Search for the cell housing the specified text and yield its [X, Y] center coordinate. 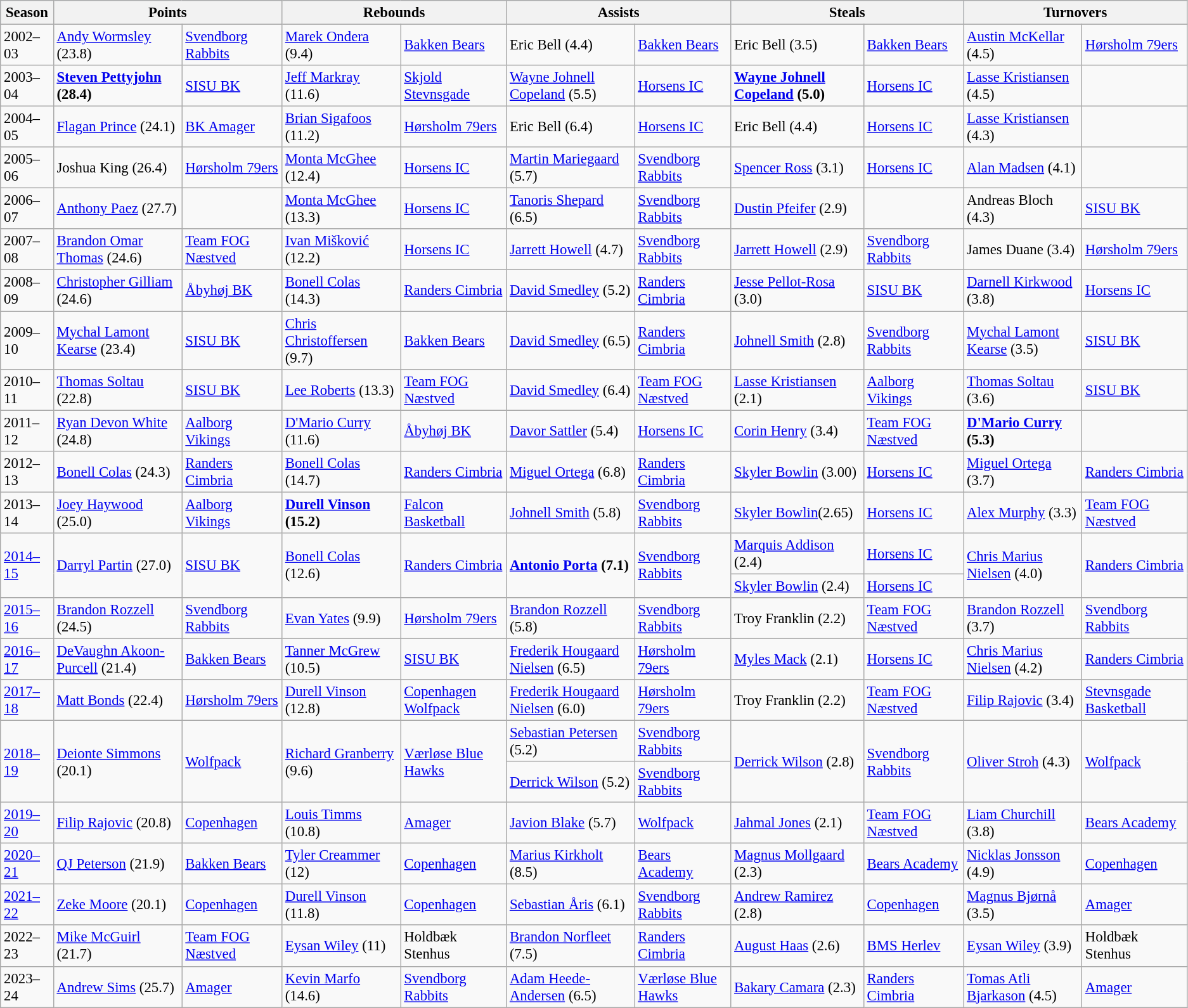
QJ Peterson (21.9) [118, 863]
Miguel Ortega (3.7) [1023, 472]
D'Mario Curry (11.6) [341, 431]
David Smedley (5.2) [571, 290]
Tomas Atli Bjarkason (4.5) [1023, 986]
Steals [847, 13]
Brian Sigafoos (11.2) [341, 127]
Miguel Ortega (6.8) [571, 472]
BK Amager [232, 127]
Tyler Creammer (12) [341, 863]
2020–21 [27, 863]
Brandon Rozzell (5.8) [571, 619]
Lasse Kristiansen (2.1) [797, 389]
Assists [619, 13]
Richard Granberry (9.6) [341, 762]
Sebastian Åris (6.1) [571, 905]
2022–23 [27, 946]
Alan Madsen (4.1) [1023, 167]
Kevin Marfo (14.6) [341, 986]
Jarrett Howell (2.9) [797, 250]
Oliver Stroh (4.3) [1023, 762]
August Haas (2.6) [797, 946]
Andrew Sims (25.7) [118, 986]
Brandon Rozzell (24.5) [118, 619]
Eric Bell (6.4) [571, 127]
Monta McGhee (13.3) [341, 209]
Bonell Colas (12.6) [341, 565]
Season [27, 13]
2014–15 [27, 565]
Chris Christoffersen (9.7) [341, 340]
Spencer Ross (3.1) [797, 167]
Falcon Basketball [454, 512]
Tanner McGrew (10.5) [341, 659]
Jeff Markray (11.6) [341, 86]
Durell Vinson (11.8) [341, 905]
2003–04 [27, 86]
Davor Sattler (5.4) [571, 431]
Mychal Lamont Kearse (3.5) [1023, 340]
BMS Herlev [913, 946]
Myles Mack (2.1) [797, 659]
Monta McGhee (12.4) [341, 167]
2012–13 [27, 472]
2004–05 [27, 127]
Martin Mariegaard (5.7) [571, 167]
2010–11 [27, 389]
Liam Churchill (3.8) [1023, 823]
2021–22 [27, 905]
Thomas Soltau (22.8) [118, 389]
Wayne Johnell Copeland (5.5) [571, 86]
Marquis Addison (2.4) [797, 554]
2018–19 [27, 762]
Magnus Bjørnå (3.5) [1023, 905]
Johnell Smith (5.8) [571, 512]
Jahmal Jones (2.1) [797, 823]
Dustin Pfeifer (2.9) [797, 209]
Brandon Rozzell (3.7) [1023, 619]
Evan Yates (9.9) [341, 619]
2008–09 [27, 290]
Durell Vinson (15.2) [341, 512]
Nicklas Jonsson (4.9) [1023, 863]
2017–18 [27, 700]
2015–16 [27, 619]
Louis Timms (10.8) [341, 823]
Mychal Lamont Kearse (23.4) [118, 340]
Andreas Bloch (4.3) [1023, 209]
Lasse Kristiansen (4.5) [1023, 86]
Alex Murphy (3.3) [1023, 512]
Marek Ondera (9.4) [341, 46]
Joey Haywood (25.0) [118, 512]
Matt Bonds (22.4) [118, 700]
Chris Marius Nielsen (4.2) [1023, 659]
James Duane (3.4) [1023, 250]
Brandon Norfleet (7.5) [571, 946]
Bonell Colas (14.7) [341, 472]
2009–10 [27, 340]
Eysan Wiley (3.9) [1023, 946]
Chris Marius Nielsen (4.0) [1023, 565]
Steven Pettyjohn (28.4) [118, 86]
Antonio Porta (7.1) [571, 565]
Joshua King (26.4) [118, 167]
Frederik Hougaard Nielsen (6.0) [571, 700]
2007–08 [27, 250]
Filip Rajovic (3.4) [1023, 700]
2011–12 [27, 431]
Brandon Omar Thomas (24.6) [118, 250]
D'Mario Curry (5.3) [1023, 431]
Skyler Bowlin(2.65) [797, 512]
2006–07 [27, 209]
Skjold Stevnsgade [454, 86]
Points [167, 13]
Sebastian Petersen (5.2) [571, 742]
Frederik Hougaard Nielsen (6.5) [571, 659]
Turnovers [1075, 13]
Johnell Smith (2.8) [797, 340]
Lasse Kristiansen (4.3) [1023, 127]
Eysan Wiley (11) [341, 946]
David Smedley (6.5) [571, 340]
2013–14 [27, 512]
Austin McKellar (4.5) [1023, 46]
Anthony Paez (27.7) [118, 209]
Marius Kirkholt (8.5) [571, 863]
Darryl Partin (27.0) [118, 565]
2005–06 [27, 167]
Stevnsgade Basketball [1135, 700]
2019–20 [27, 823]
Zeke Moore (20.1) [118, 905]
Rebounds [394, 13]
Ivan Mišković (12.2) [341, 250]
Andy Wormsley (23.8) [118, 46]
Jarrett Howell (4.7) [571, 250]
2023–24 [27, 986]
Durell Vinson (12.8) [341, 700]
Bakary Camara (2.3) [797, 986]
Skyler Bowlin (3.00) [797, 472]
Ryan Devon White (24.8) [118, 431]
Jesse Pellot-Rosa (3.0) [797, 290]
Eric Bell (3.5) [797, 46]
Magnus Mollgaard (2.3) [797, 863]
Tanoris Shepard (6.5) [571, 209]
Lee Roberts (13.3) [341, 389]
Flagan Prince (24.1) [118, 127]
David Smedley (6.4) [571, 389]
Wayne Johnell Copeland (5.0) [797, 86]
Derrick Wilson (2.8) [797, 762]
Adam Heede-Andersen (6.5) [571, 986]
Filip Rajovic (20.8) [118, 823]
Corin Henry (3.4) [797, 431]
Mike McGuirl (21.7) [118, 946]
Thomas Soltau (3.6) [1023, 389]
Andrew Ramirez (2.8) [797, 905]
Javion Blake (5.7) [571, 823]
Bonell Colas (14.3) [341, 290]
2002–03 [27, 46]
Bonell Colas (24.3) [118, 472]
Copenhagen Wolfpack [454, 700]
DeVaughn Akoon-Purcell (21.4) [118, 659]
Skyler Bowlin (2.4) [797, 586]
Christopher Gilliam (24.6) [118, 290]
Darnell Kirkwood (3.8) [1023, 290]
Derrick Wilson (5.2) [571, 782]
Deionte Simmons (20.1) [118, 762]
2016–17 [27, 659]
